Find where the given text appears and provide that cell's center as (x, y) coordinate. 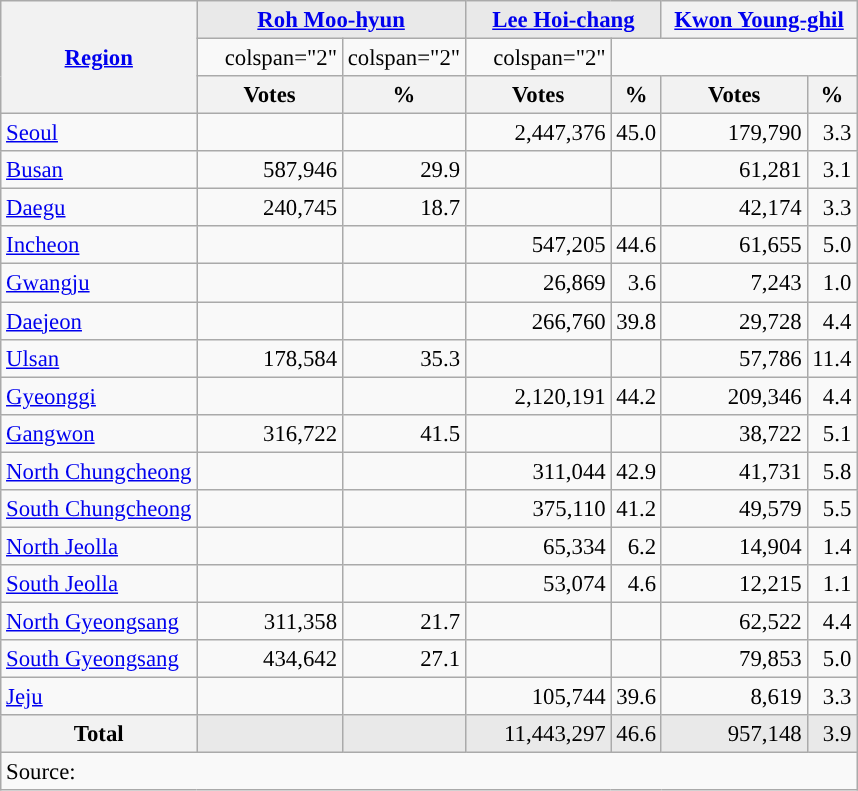
2,120,191 (538, 396)
North Jeolla (99, 546)
311,358 (270, 621)
45.0 (636, 133)
41.5 (404, 433)
South Chungcheong (99, 509)
62,522 (734, 621)
179,790 (734, 133)
1.1 (832, 584)
311,044 (538, 471)
Gangwon (99, 433)
2,447,376 (538, 133)
Gwangju (99, 283)
39.6 (636, 697)
42.9 (636, 471)
957,148 (734, 734)
Busan (99, 170)
38,722 (734, 433)
Seoul (99, 133)
240,745 (270, 208)
5.8 (832, 471)
44.6 (636, 245)
Daejeon (99, 321)
6.2 (636, 546)
375,110 (538, 509)
65,334 (538, 546)
4.6 (636, 584)
209,346 (734, 396)
8,619 (734, 697)
266,760 (538, 321)
39.8 (636, 321)
7,243 (734, 283)
Daegu (99, 208)
1.4 (832, 546)
1.0 (832, 283)
Region (99, 58)
Source: (429, 772)
44.2 (636, 396)
12,215 (734, 584)
61,655 (734, 245)
29,728 (734, 321)
46.6 (636, 734)
27.1 (404, 659)
South Jeolla (99, 584)
Roh Moo-hyun (332, 20)
26,869 (538, 283)
North Gyeongsang (99, 621)
21.7 (404, 621)
18.7 (404, 208)
Lee Hoi-chang (563, 20)
53,074 (538, 584)
79,853 (734, 659)
5.5 (832, 509)
57,786 (734, 358)
3.6 (636, 283)
Gyeonggi (99, 396)
Jeju (99, 697)
42,174 (734, 208)
587,946 (270, 170)
49,579 (734, 509)
29.9 (404, 170)
11.4 (832, 358)
547,205 (538, 245)
11,443,297 (538, 734)
Total (99, 734)
61,281 (734, 170)
316,722 (270, 433)
South Gyeongsang (99, 659)
434,642 (270, 659)
41,731 (734, 471)
Incheon (99, 245)
3.9 (832, 734)
35.3 (404, 358)
178,584 (270, 358)
Kwon Young-ghil (758, 20)
105,744 (538, 697)
41.2 (636, 509)
5.1 (832, 433)
Ulsan (99, 358)
3.1 (832, 170)
North Chungcheong (99, 471)
14,904 (734, 546)
